Search for the cell housing the specified text and yield its (X, Y) center coordinate. 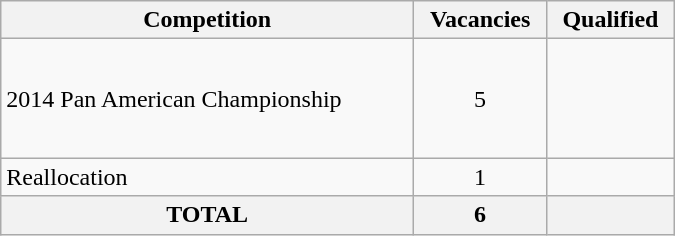
Vacancies (480, 20)
5 (480, 98)
TOTAL (208, 215)
6 (480, 215)
1 (480, 177)
Reallocation (208, 177)
Qualified (611, 20)
Competition (208, 20)
2014 Pan American Championship (208, 98)
